Extract the (x, y) coordinate from the center of the cell holding the provided text.  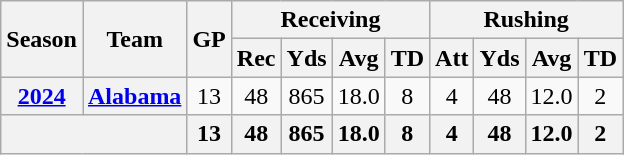
Rushing (526, 20)
GP (209, 39)
Team (134, 39)
Alabama (134, 96)
2024 (42, 96)
Season (42, 39)
Rec (256, 58)
Att (452, 58)
Receiving (330, 20)
